Capture the cell that displays the provided text and extract its [x, y] central coordinate. 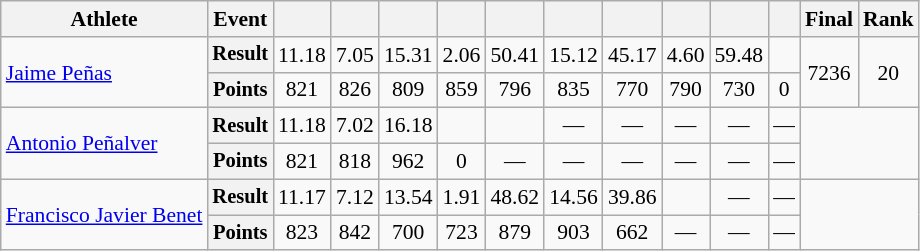
903 [574, 233]
723 [462, 233]
842 [355, 233]
809 [408, 90]
Antonio Peñalver [104, 144]
11.17 [302, 197]
1.91 [462, 197]
4.60 [686, 55]
Rank [888, 19]
Jaime Peñas [104, 72]
16.18 [408, 126]
Athlete [104, 19]
770 [632, 90]
859 [462, 90]
700 [408, 233]
50.41 [514, 55]
7.05 [355, 55]
7.12 [355, 197]
15.31 [408, 55]
823 [302, 233]
818 [355, 162]
7236 [829, 72]
790 [686, 90]
59.48 [740, 55]
826 [355, 90]
45.17 [632, 55]
Francisco Javier Benet [104, 214]
39.86 [632, 197]
835 [574, 90]
13.54 [408, 197]
15.12 [574, 55]
20 [888, 72]
Event [240, 19]
14.56 [574, 197]
730 [740, 90]
879 [514, 233]
796 [514, 90]
2.06 [462, 55]
7.02 [355, 126]
662 [632, 233]
Final [829, 19]
962 [408, 162]
48.62 [514, 197]
